Return (X, Y) of the center of cell containing provided text 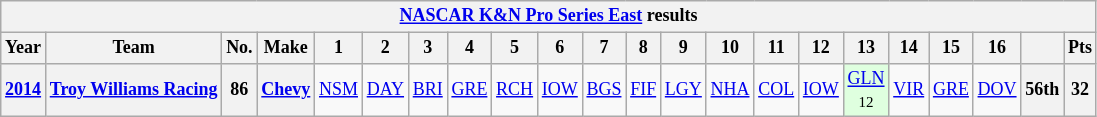
VIR (909, 90)
32 (1080, 90)
16 (997, 48)
86 (240, 90)
5 (515, 48)
10 (730, 48)
BGS (604, 90)
BRI (428, 90)
9 (683, 48)
RCH (515, 90)
No. (240, 48)
8 (644, 48)
56th (1042, 90)
4 (470, 48)
DOV (997, 90)
12 (822, 48)
LGY (683, 90)
2014 (24, 90)
Pts (1080, 48)
COL (776, 90)
11 (776, 48)
NASCAR K&N Pro Series East results (548, 16)
Year (24, 48)
2 (385, 48)
NHA (730, 90)
Make (286, 48)
DAY (385, 90)
7 (604, 48)
Troy Williams Racing (133, 90)
Team (133, 48)
14 (909, 48)
GLN12 (866, 90)
3 (428, 48)
FIF (644, 90)
1 (339, 48)
15 (952, 48)
Chevy (286, 90)
6 (560, 48)
13 (866, 48)
NSM (339, 90)
